Detect which cell encompasses the target text, then output its (x, y) center coordinate. 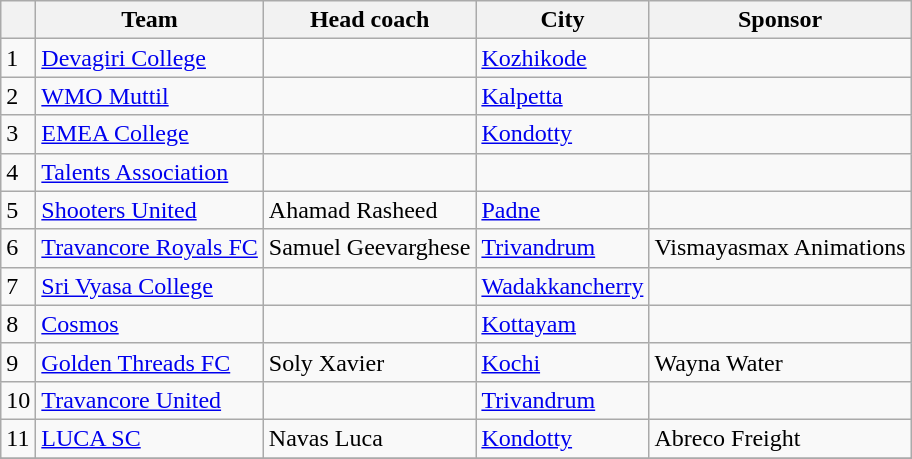
Soly Xavier (370, 362)
Kottayam (562, 324)
8 (18, 324)
5 (18, 210)
Vismayasmax Animations (780, 248)
EMEA College (150, 134)
Wayna Water (780, 362)
Talents Association (150, 172)
Cosmos (150, 324)
Padne (562, 210)
Kalpetta (562, 96)
Head coach (370, 20)
6 (18, 248)
9 (18, 362)
WMO Muttil (150, 96)
Golden Threads FC (150, 362)
City (562, 20)
10 (18, 400)
Kochi (562, 362)
Abreco Freight (780, 438)
Sri Vyasa College (150, 286)
7 (18, 286)
2 (18, 96)
Ahamad Rasheed (370, 210)
Travancore Royals FC (150, 248)
Team (150, 20)
11 (18, 438)
3 (18, 134)
Sponsor (780, 20)
1 (18, 58)
Navas Luca (370, 438)
4 (18, 172)
Kozhikode (562, 58)
Travancore United (150, 400)
Devagiri College (150, 58)
Samuel Geevarghese (370, 248)
LUCA SC (150, 438)
Shooters United (150, 210)
Wadakkancherry (562, 286)
